Provide the (X, Y) coordinate of the cell's center where the given text is located.  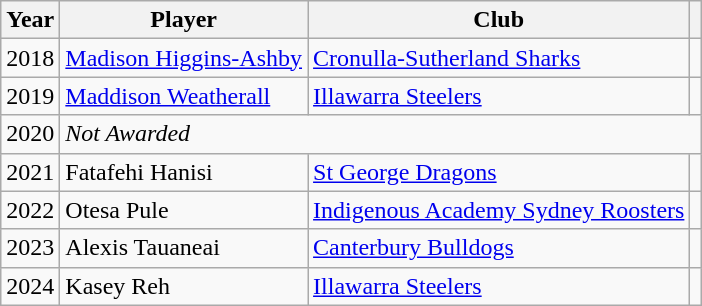
Not Awarded (380, 134)
St George Dragons (499, 172)
2024 (30, 286)
Alexis Tauaneai (184, 248)
Maddison Weatherall (184, 96)
Canterbury Bulldogs (499, 248)
Player (184, 20)
2019 (30, 96)
Madison Higgins-Ashby (184, 58)
2021 (30, 172)
2020 (30, 134)
Year (30, 20)
Indigenous Academy Sydney Roosters (499, 210)
2023 (30, 248)
Club (499, 20)
Otesa Pule (184, 210)
2018 (30, 58)
Kasey Reh (184, 286)
Fatafehi Hanisi (184, 172)
2022 (30, 210)
Cronulla-Sutherland Sharks (499, 58)
